Detect which cell encompasses the target text, then output its [x, y] center coordinate. 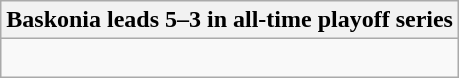
Baskonia leads 5–3 in all-time playoff series [230, 20]
